From the cell containing the given text, extract its center point as (X, Y) coordinate. 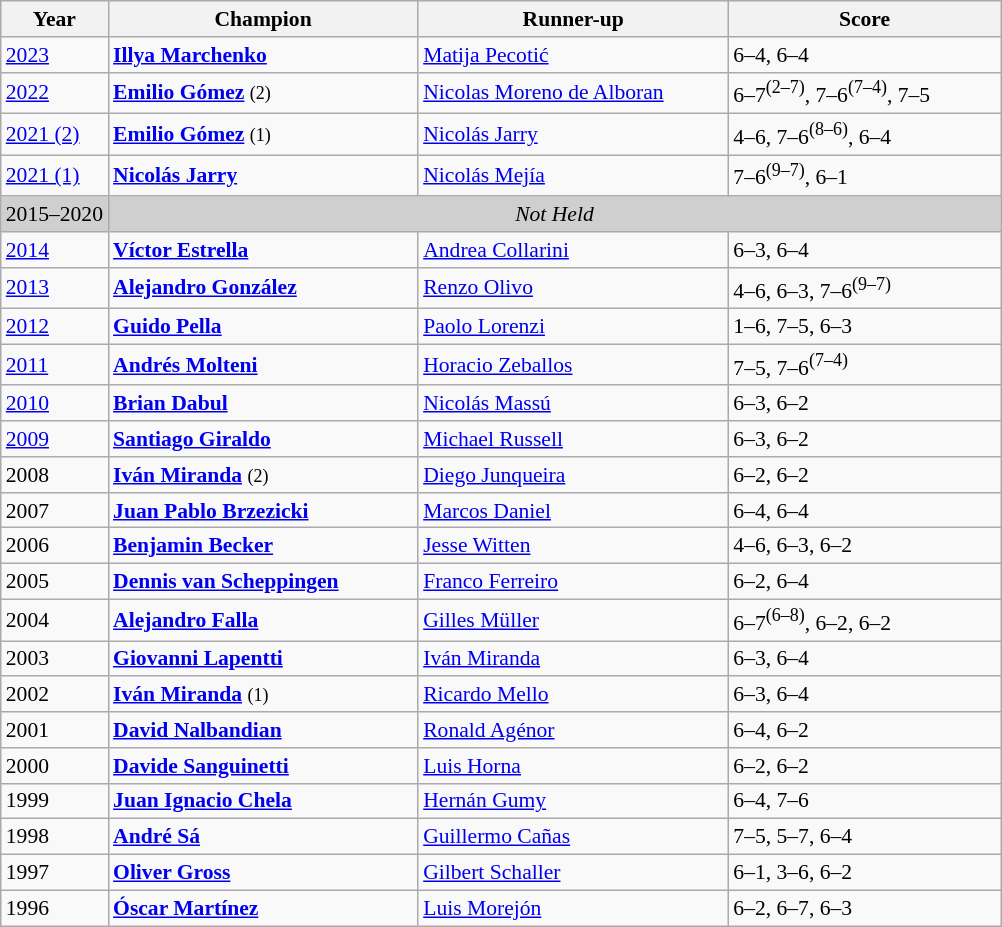
2005 (54, 582)
Hernán Gumy (573, 801)
6–4, 6–2 (864, 730)
Gilbert Schaller (573, 873)
2006 (54, 546)
Benjamin Becker (263, 546)
6–1, 3–6, 6–2 (864, 873)
Champion (263, 19)
6–2, 6–4 (864, 582)
Oliver Gross (263, 873)
4–6, 6–3, 6–2 (864, 546)
Brian Dabul (263, 404)
Renzo Olivo (573, 288)
1998 (54, 837)
1996 (54, 908)
1999 (54, 801)
Iván Miranda (1) (263, 695)
2001 (54, 730)
Iván Miranda (2) (263, 475)
2015–2020 (54, 214)
Luis Morejón (573, 908)
Juan Pablo Brzezicki (263, 511)
Luis Horna (573, 766)
2023 (54, 55)
2008 (54, 475)
Not Held (554, 214)
2014 (54, 250)
Dennis van Scheppingen (263, 582)
Davide Sanguinetti (263, 766)
Nicolás Massú (573, 404)
Runner-up (573, 19)
Óscar Martínez (263, 908)
2022 (54, 92)
6–4, 7–6 (864, 801)
Juan Ignacio Chela (263, 801)
7–5, 5–7, 6–4 (864, 837)
2004 (54, 620)
Giovanni Lapentti (263, 659)
2021 (2) (54, 134)
1997 (54, 873)
2010 (54, 404)
Score (864, 19)
Year (54, 19)
6–7(6–8), 6–2, 6–2 (864, 620)
2021 (1) (54, 176)
Guillermo Cañas (573, 837)
Franco Ferreiro (573, 582)
André Sá (263, 837)
Iván Miranda (573, 659)
Matija Pecotić (573, 55)
Ronald Agénor (573, 730)
Michael Russell (573, 439)
6–2, 6–7, 6–3 (864, 908)
Emilio Gómez (2) (263, 92)
2011 (54, 366)
Andrea Collarini (573, 250)
Nicolás Mejía (573, 176)
2013 (54, 288)
Guido Pella (263, 327)
2012 (54, 327)
Alejandro González (263, 288)
Diego Junqueira (573, 475)
Santiago Giraldo (263, 439)
Horacio Zeballos (573, 366)
Ricardo Mello (573, 695)
Marcos Daniel (573, 511)
Emilio Gómez (1) (263, 134)
7–6(9–7), 6–1 (864, 176)
Illya Marchenko (263, 55)
7–5, 7–6(7–4) (864, 366)
Víctor Estrella (263, 250)
2007 (54, 511)
Andrés Molteni (263, 366)
Jesse Witten (573, 546)
Alejandro Falla (263, 620)
1–6, 7–5, 6–3 (864, 327)
Nicolas Moreno de Alboran (573, 92)
4–6, 7–6(8–6), 6–4 (864, 134)
David Nalbandian (263, 730)
Gilles Müller (573, 620)
Paolo Lorenzi (573, 327)
4–6, 6–3, 7–6(9–7) (864, 288)
2002 (54, 695)
6–7(2–7), 7–6(7–4), 7–5 (864, 92)
2000 (54, 766)
2003 (54, 659)
2009 (54, 439)
